Return (x, y) of the center of cell containing provided text 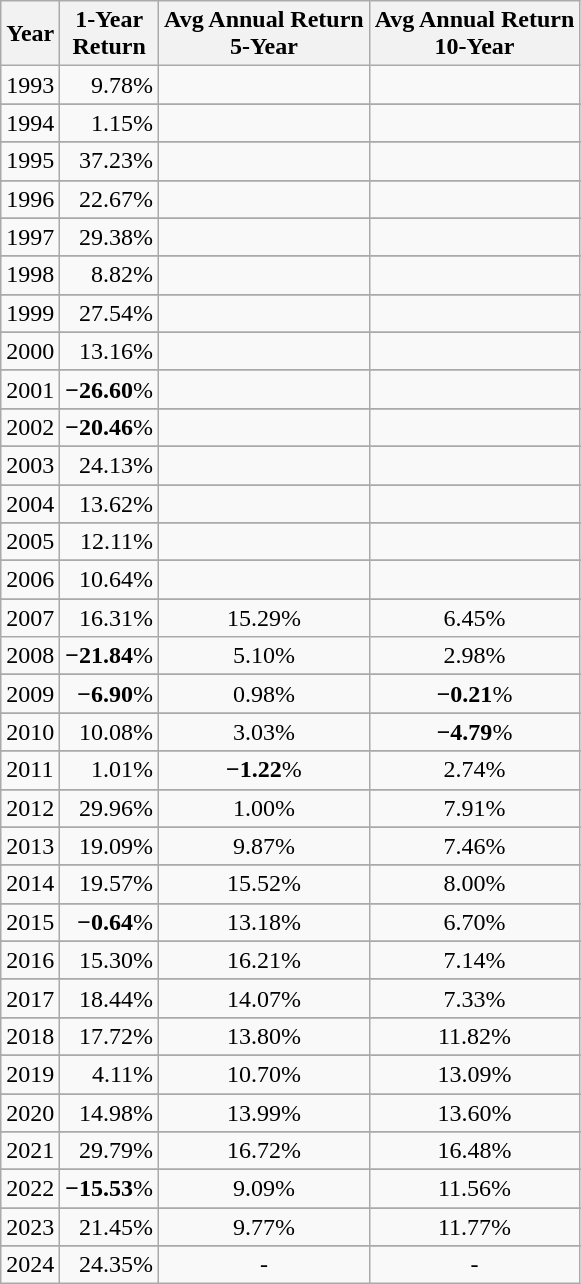
2018 (30, 1036)
29.79% (110, 1151)
2.74% (474, 770)
2012 (30, 808)
5.10% (264, 656)
1996 (30, 199)
−26.60% (110, 389)
14.98% (110, 1113)
1.00% (264, 808)
Year (30, 34)
2008 (30, 656)
6.45% (474, 618)
10.08% (110, 732)
24.35% (110, 1265)
2006 (30, 580)
2013 (30, 846)
2004 (30, 503)
37.23% (110, 161)
12.11% (110, 542)
7.14% (474, 960)
27.54% (110, 313)
2014 (30, 884)
8.00% (474, 884)
14.07% (264, 998)
−6.90% (110, 694)
16.72% (264, 1151)
−15.53% (110, 1189)
1-YearReturn (110, 34)
1998 (30, 275)
2019 (30, 1074)
18.44% (110, 998)
9.09% (264, 1189)
15.52% (264, 884)
1.15% (110, 123)
4.11% (110, 1074)
11.82% (474, 1036)
21.45% (110, 1227)
2000 (30, 351)
−0.21% (474, 694)
2007 (30, 618)
13.99% (264, 1113)
3.03% (264, 732)
1993 (30, 85)
10.64% (110, 580)
9.77% (264, 1227)
13.60% (474, 1113)
1995 (30, 161)
Avg Annual Return5-Year (264, 34)
2.98% (474, 656)
2016 (30, 960)
16.31% (110, 618)
16.21% (264, 960)
1994 (30, 123)
19.57% (110, 884)
2023 (30, 1227)
2011 (30, 770)
1999 (30, 313)
13.16% (110, 351)
2015 (30, 922)
29.96% (110, 808)
10.70% (264, 1074)
2002 (30, 427)
11.56% (474, 1189)
7.46% (474, 846)
2017 (30, 998)
1997 (30, 237)
13.09% (474, 1074)
13.18% (264, 922)
2001 (30, 389)
22.67% (110, 199)
−20.46% (110, 427)
2003 (30, 465)
8.82% (110, 275)
0.98% (264, 694)
1.01% (110, 770)
−1.22% (264, 770)
29.38% (110, 237)
24.13% (110, 465)
Avg Annual Return10-Year (474, 34)
−0.64% (110, 922)
2009 (30, 694)
2024 (30, 1265)
6.70% (474, 922)
13.80% (264, 1036)
15.30% (110, 960)
9.78% (110, 85)
−4.79% (474, 732)
13.62% (110, 503)
17.72% (110, 1036)
7.33% (474, 998)
−21.84% (110, 656)
2020 (30, 1113)
15.29% (264, 618)
2021 (30, 1151)
11.77% (474, 1227)
9.87% (264, 846)
2022 (30, 1189)
2010 (30, 732)
2005 (30, 542)
7.91% (474, 808)
16.48% (474, 1151)
19.09% (110, 846)
